Scan for the cell matching the given text and deliver its (x, y) coordinate at center. 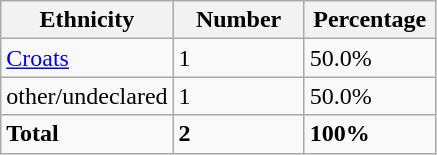
Number (238, 20)
Ethnicity (87, 20)
Percentage (370, 20)
100% (370, 134)
Total (87, 134)
other/undeclared (87, 96)
Croats (87, 58)
2 (238, 134)
